Pinpoint the cell where the given text exists, returning its (x, y) midpoint coordinate. 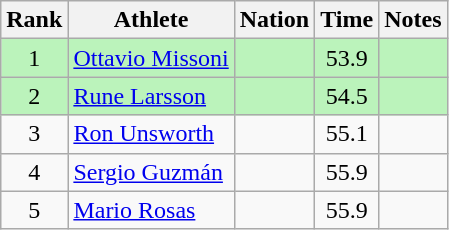
Rank (34, 20)
5 (34, 210)
Ottavio Missoni (151, 58)
Rune Larsson (151, 96)
Sergio Guzmán (151, 172)
4 (34, 172)
Time (347, 20)
Nation (274, 20)
Notes (413, 20)
3 (34, 134)
54.5 (347, 96)
Mario Rosas (151, 210)
Ron Unsworth (151, 134)
2 (34, 96)
55.1 (347, 134)
Athlete (151, 20)
1 (34, 58)
53.9 (347, 58)
